Search for the cell housing the specified text and yield its [x, y] center coordinate. 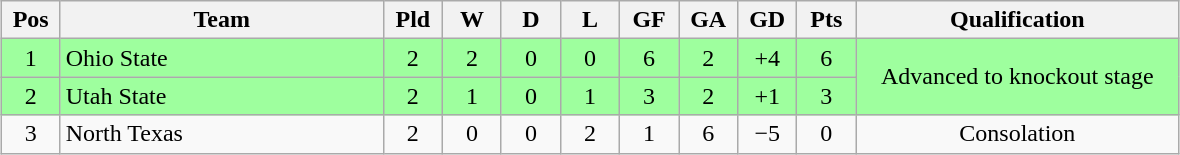
+4 [768, 58]
Team [222, 20]
Utah State [222, 96]
Qualification [1018, 20]
W [472, 20]
GD [768, 20]
+1 [768, 96]
Consolation [1018, 134]
Advanced to knockout stage [1018, 77]
North Texas [222, 134]
Pos [30, 20]
Pld [412, 20]
Ohio State [222, 58]
L [590, 20]
D [530, 20]
−5 [768, 134]
GA [708, 20]
Pts [826, 20]
GF [650, 20]
